Return (x, y) of the center of cell containing provided text 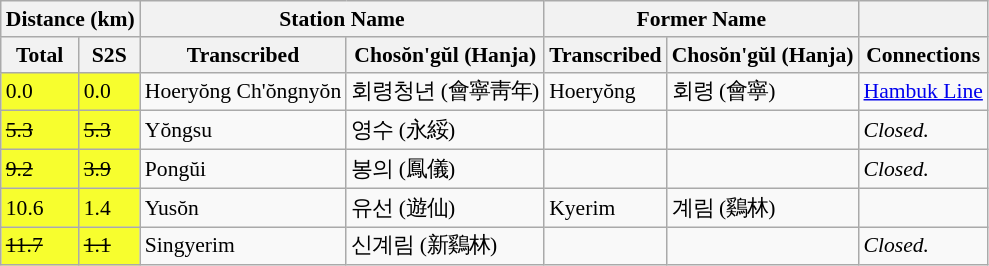
10.6 (40, 208)
봉의 (鳳儀) (445, 170)
신계림 (新鷄林) (445, 246)
회령청년 (會寧靑年) (445, 92)
Connections (922, 55)
Pongŭi (243, 170)
계림 (鷄林) (763, 208)
영수 (永綏) (445, 130)
9.2 (40, 170)
Station Name (342, 19)
3.9 (110, 170)
Yŏngsu (243, 130)
1.4 (110, 208)
Singyerim (243, 246)
Hoeryŏng Ch'ŏngnyŏn (243, 92)
회령 (會寧) (763, 92)
1.1 (110, 246)
Former Name (701, 19)
Yusŏn (243, 208)
Total (40, 55)
S2S (110, 55)
유선 (遊仙) (445, 208)
11.7 (40, 246)
Hambuk Line (922, 92)
Kyerim (605, 208)
Distance (km) (70, 19)
Hoeryŏng (605, 92)
